Determine the (x, y) coordinate at the center of the cell enclosing the given text.  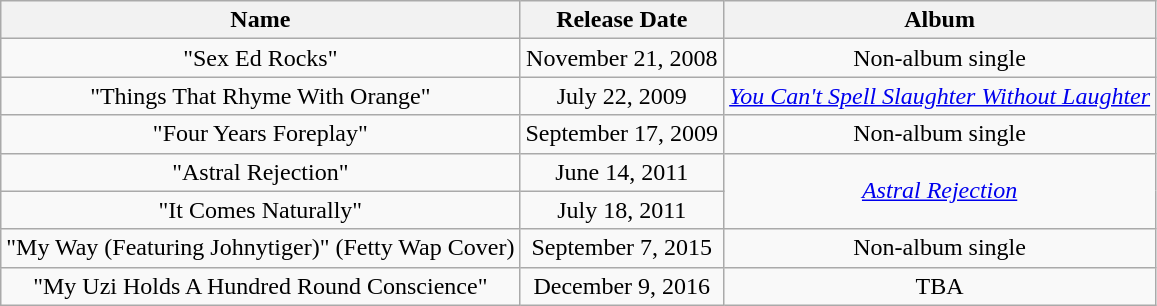
September 17, 2009 (622, 134)
"My Way (Featuring Johnytiger)" (Fetty Wap Cover) (260, 248)
Release Date (622, 20)
"Things That Rhyme With Orange" (260, 96)
December 9, 2016 (622, 286)
"Four Years Foreplay" (260, 134)
Name (260, 20)
Astral Rejection (940, 191)
July 18, 2011 (622, 210)
Album (940, 20)
"Sex Ed Rocks" (260, 58)
TBA (940, 286)
You Can't Spell Slaughter Without Laughter (940, 96)
September 7, 2015 (622, 248)
June 14, 2011 (622, 172)
November 21, 2008 (622, 58)
July 22, 2009 (622, 96)
"Astral Rejection" (260, 172)
"It Comes Naturally" (260, 210)
"My Uzi Holds A Hundred Round Conscience" (260, 286)
